Extract the [X, Y] coordinate from the center of the cell holding the provided text.  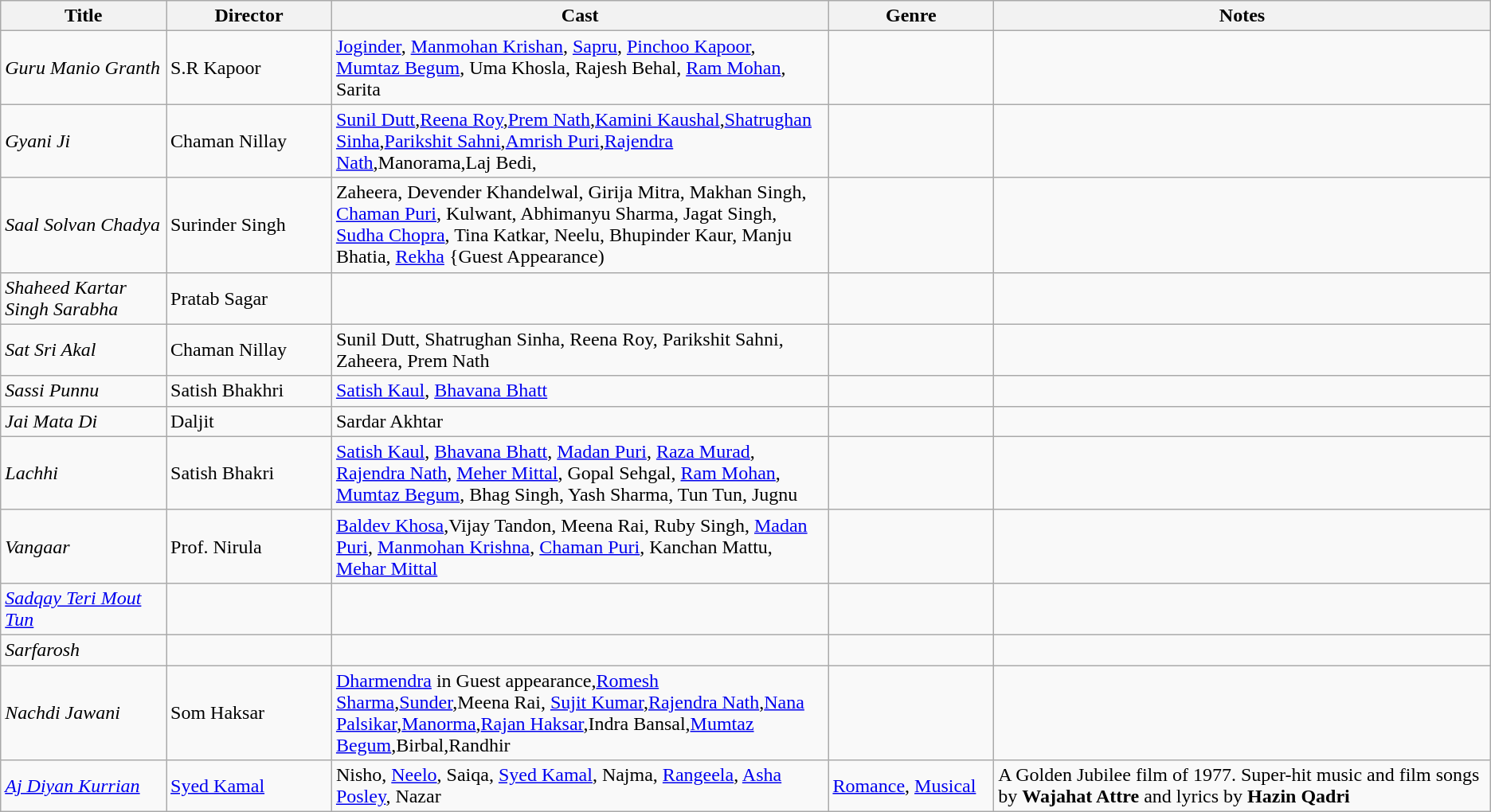
Saal Solvan Chadya [84, 224]
Shaheed Kartar Singh Sarabha [84, 298]
Sunil Dutt,Reena Roy,Prem Nath,Kamini Kaushal,Shatrughan Sinha,Parikshit Sahni,Amrish Puri,Rajendra Nath,Manorama,Laj Bedi, [580, 141]
Satish Bhakhri [249, 391]
Syed Kamal [249, 787]
Gyani Ji [84, 141]
Jai Mata Di [84, 421]
Daljit [249, 421]
S.R Kapoor [249, 68]
Sunil Dutt, Shatrughan Sinha, Reena Roy, Parikshit Sahni, Zaheera, Prem Nath [580, 350]
Sardar Akhtar [580, 421]
Nachdi Jawani [84, 713]
Pratab Sagar [249, 298]
Title [84, 16]
Baldev Khosa,Vijay Tandon, Meena Rai, Ruby Singh, Madan Puri, Manmohan Krishna, Chaman Puri, Kanchan Mattu, Mehar Mittal [580, 546]
Cast [580, 16]
Genre [911, 16]
Sassi Punnu [84, 391]
Sat Sri Akal [84, 350]
Romance, Musical [911, 787]
Lachhi [84, 473]
Guru Manio Granth [84, 68]
Satish Kaul, Bhavana Bhatt [580, 391]
Prof. Nirula [249, 546]
Joginder, Manmohan Krishan, Sapru, Pinchoo Kapoor, Mumtaz Begum, Uma Khosla, Rajesh Behal, Ram Mohan, Sarita [580, 68]
Director [249, 16]
Aj Diyan Kurrian [84, 787]
Notes [1242, 16]
Satish Bhakri [249, 473]
Nisho, Neelo, Saiqa, Syed Kamal, Najma, Rangeela, Asha Posley, Nazar [580, 787]
Som Haksar [249, 713]
Vangaar [84, 546]
Surinder Singh [249, 224]
Sarfarosh [84, 650]
A Golden Jubilee film of 1977. Super-hit music and film songs by Wajahat Attre and lyrics by Hazin Qadri [1242, 787]
Sadqay Teri Mout Tun [84, 608]
